Identify which cell holds the provided text, then report its (x, y) central coordinate. 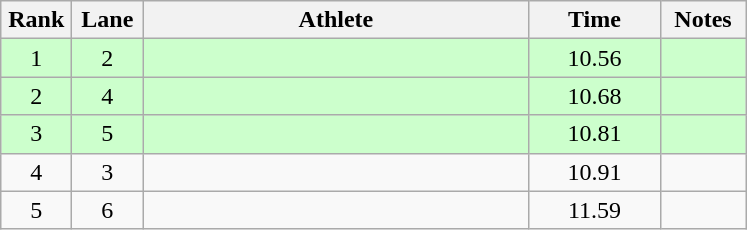
10.91 (594, 172)
10.56 (594, 58)
1 (36, 58)
Lane (108, 20)
11.59 (594, 210)
10.81 (594, 134)
Athlete (336, 20)
Notes (703, 20)
6 (108, 210)
10.68 (594, 96)
Time (594, 20)
Rank (36, 20)
